Locate the cell with the specified text and output its (X, Y) center coordinate. 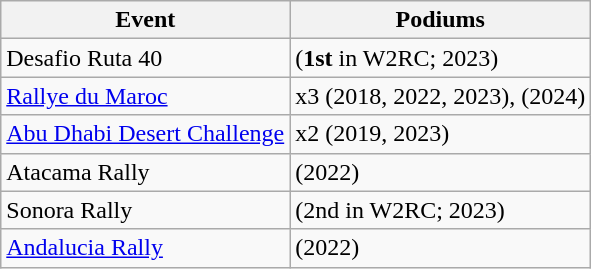
Atacama Rally (146, 172)
Sonora Rally (146, 210)
Podiums (440, 20)
Event (146, 20)
(2nd in W2RC; 2023) (440, 210)
(1st in W2RC; 2023) (440, 58)
x2 (2019, 2023) (440, 134)
Abu Dhabi Desert Challenge (146, 134)
Desafio Ruta 40 (146, 58)
Andalucia Rally (146, 248)
Rallye du Maroc (146, 96)
x3 (2018, 2022, 2023), (2024) (440, 96)
